Identify which cell holds the provided text, then report its [x, y] central coordinate. 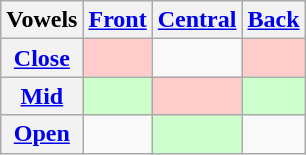
Back [274, 20]
Mid [42, 96]
Front [118, 20]
Central [197, 20]
Close [42, 58]
Open [42, 134]
Vowels [42, 20]
